Identify which cell holds the provided text, then report its [x, y] central coordinate. 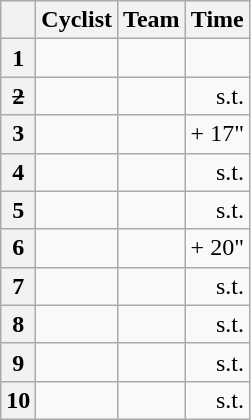
Cyclist [77, 20]
+ 17" [217, 134]
8 [18, 324]
10 [18, 400]
9 [18, 362]
Time [217, 20]
1 [18, 58]
Team [152, 20]
4 [18, 172]
3 [18, 134]
5 [18, 210]
2 [18, 96]
6 [18, 248]
+ 20" [217, 248]
7 [18, 286]
